For the text-containing cell, return its midpoint in [x, y] coordinate format. 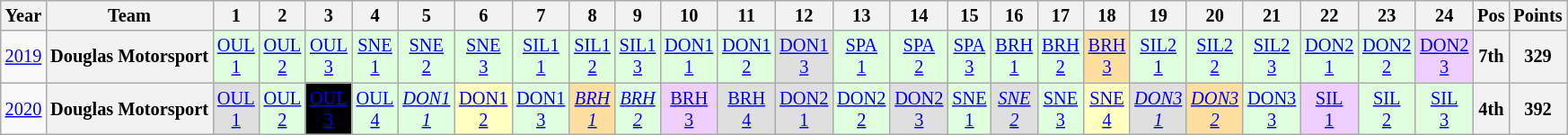
SIL2 [1387, 109]
SIL23 [1272, 57]
Points [1537, 15]
SIL1 [1329, 109]
15 [969, 15]
BRH4 [746, 109]
18 [1107, 15]
329 [1537, 57]
SNE4 [1107, 109]
20 [1214, 15]
3 [329, 15]
7 [541, 15]
4th [1491, 109]
10 [689, 15]
SIL3 [1444, 109]
11 [746, 15]
Year [23, 15]
DON32 [1214, 109]
SPA1 [861, 57]
22 [1329, 15]
13 [861, 15]
19 [1158, 15]
DON33 [1272, 109]
SIL13 [638, 57]
Team [129, 15]
16 [1015, 15]
SPA2 [919, 57]
8 [592, 15]
1 [236, 15]
9 [638, 15]
12 [804, 15]
23 [1387, 15]
SIL22 [1214, 57]
Pos [1491, 15]
DON31 [1158, 109]
17 [1061, 15]
21 [1272, 15]
SPA3 [969, 57]
392 [1537, 109]
4 [375, 15]
24 [1444, 15]
6 [483, 15]
SIL11 [541, 57]
2020 [23, 109]
OUL4 [375, 109]
5 [426, 15]
14 [919, 15]
SIL12 [592, 57]
2 [283, 15]
2019 [23, 57]
SIL21 [1158, 57]
7th [1491, 57]
